For the text-containing cell, return its midpoint in [X, Y] coordinate format. 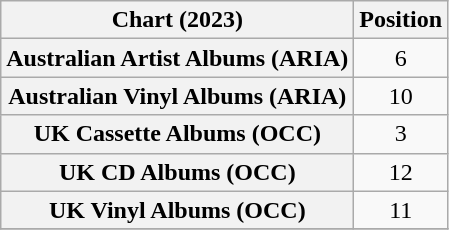
UK Vinyl Albums (OCC) [178, 210]
6 [401, 58]
Australian Vinyl Albums (ARIA) [178, 96]
11 [401, 210]
UK Cassette Albums (OCC) [178, 134]
12 [401, 172]
10 [401, 96]
Position [401, 20]
UK CD Albums (OCC) [178, 172]
3 [401, 134]
Chart (2023) [178, 20]
Australian Artist Albums (ARIA) [178, 58]
